Determine the [x, y] coordinate at the center of the cell enclosing the given text.  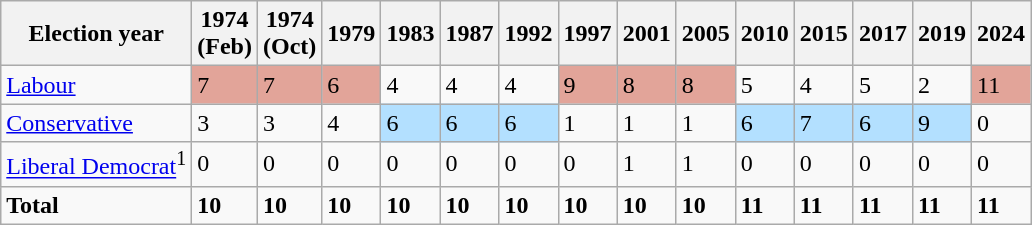
1974(Feb) [225, 34]
2024 [1002, 34]
2005 [706, 34]
2010 [764, 34]
2001 [646, 34]
2 [942, 85]
2015 [824, 34]
1983 [410, 34]
Liberal Democrat1 [96, 164]
Labour [96, 85]
2019 [942, 34]
Total [96, 205]
1974(Oct) [289, 34]
Election year [96, 34]
2017 [882, 34]
1997 [588, 34]
1992 [528, 34]
Conservative [96, 123]
1987 [470, 34]
1979 [352, 34]
